Find where the given text appears and provide that cell's center as [x, y] coordinate. 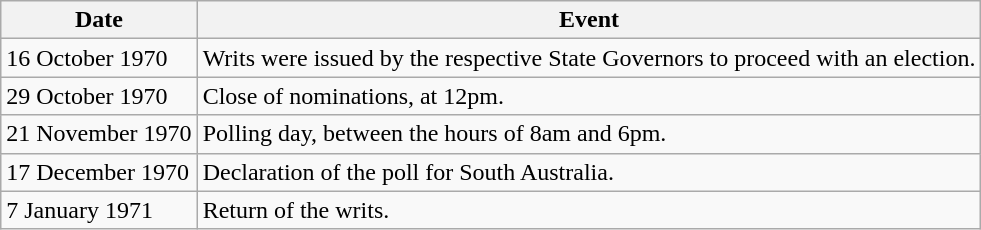
Event [589, 20]
Polling day, between the hours of 8am and 6pm. [589, 134]
Close of nominations, at 12pm. [589, 96]
Return of the writs. [589, 210]
17 December 1970 [99, 172]
Date [99, 20]
7 January 1971 [99, 210]
29 October 1970 [99, 96]
Declaration of the poll for South Australia. [589, 172]
21 November 1970 [99, 134]
Writs were issued by the respective State Governors to proceed with an election. [589, 58]
16 October 1970 [99, 58]
